Locate the cell with the specified text and output its (X, Y) center coordinate. 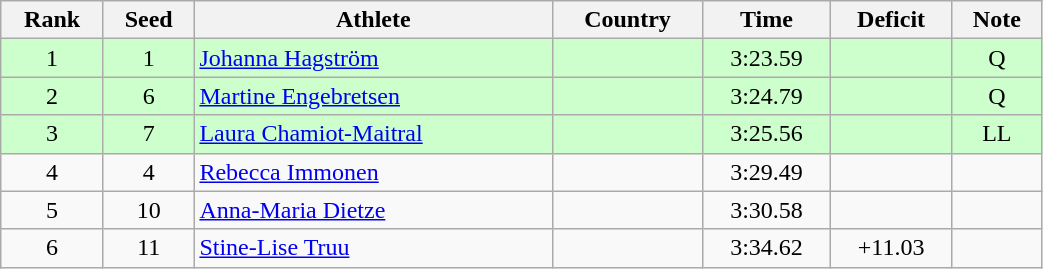
Time (766, 20)
3:34.62 (766, 248)
Seed (148, 20)
Rebecca Immonen (374, 172)
3:30.58 (766, 210)
Martine Engebretsen (374, 96)
Johanna Hagström (374, 58)
3:25.56 (766, 134)
Laura Chamiot-Maitral (374, 134)
Anna-Maria Dietze (374, 210)
10 (148, 210)
3:29.49 (766, 172)
+11.03 (892, 248)
3:24.79 (766, 96)
Note (997, 20)
Country (628, 20)
Deficit (892, 20)
11 (148, 248)
5 (52, 210)
3:23.59 (766, 58)
3 (52, 134)
Rank (52, 20)
LL (997, 134)
7 (148, 134)
2 (52, 96)
Athlete (374, 20)
Stine-Lise Truu (374, 248)
